For the text-containing cell, return its midpoint in [x, y] coordinate format. 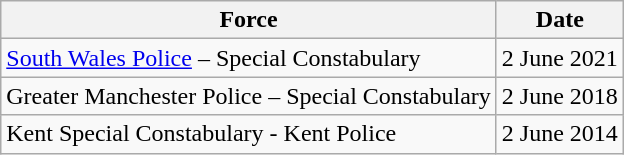
Kent Special Constabulary - Kent Police [249, 134]
2 June 2021 [560, 58]
Force [249, 20]
Date [560, 20]
South Wales Police – Special Constabulary [249, 58]
2 June 2018 [560, 96]
Greater Manchester Police – Special Constabulary [249, 96]
2 June 2014 [560, 134]
